For the text-containing cell, return its midpoint in [X, Y] coordinate format. 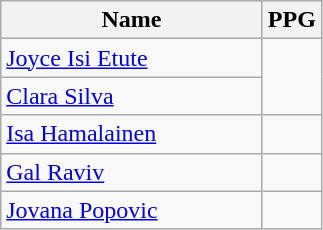
Name [132, 20]
Isa Hamalainen [132, 134]
Gal Raviv [132, 172]
PPG [292, 20]
Joyce Isi Etute [132, 58]
Jovana Popovic [132, 210]
Clara Silva [132, 96]
